Return the (X, Y) coordinate for the center point of the cell that contains the specified text.  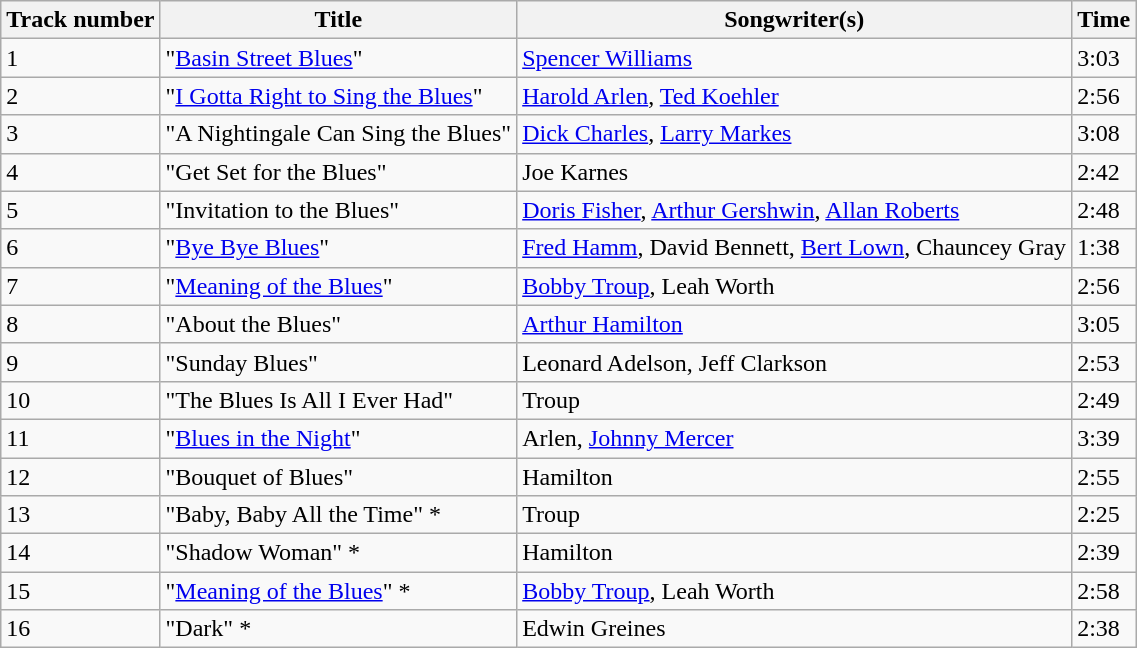
8 (80, 324)
1:38 (1104, 248)
14 (80, 553)
2:55 (1104, 477)
"Bye Bye Blues" (338, 248)
16 (80, 629)
Track number (80, 20)
2:25 (1104, 515)
7 (80, 286)
15 (80, 591)
"Get Set for the Blues" (338, 172)
Time (1104, 20)
"Basin Street Blues" (338, 58)
2:58 (1104, 591)
Arthur Hamilton (794, 324)
"Sunday Blues" (338, 362)
"A Nightingale Can Sing the Blues" (338, 134)
Arlen, Johnny Mercer (794, 438)
2 (80, 96)
2:53 (1104, 362)
2:39 (1104, 553)
"Invitation to the Blues" (338, 210)
Title (338, 20)
Doris Fisher, Arthur Gershwin, Allan Roberts (794, 210)
3:05 (1104, 324)
Fred Hamm, David Bennett, Bert Lown, Chauncey Gray (794, 248)
"I Gotta Right to Sing the Blues" (338, 96)
3 (80, 134)
"Shadow Woman" * (338, 553)
2:38 (1104, 629)
"Meaning of the Blues" (338, 286)
3:39 (1104, 438)
1 (80, 58)
9 (80, 362)
3:03 (1104, 58)
Spencer Williams (794, 58)
"Bouquet of Blues" (338, 477)
Songwriter(s) (794, 20)
12 (80, 477)
3:08 (1104, 134)
"About the Blues" (338, 324)
13 (80, 515)
6 (80, 248)
11 (80, 438)
"Baby, Baby All the Time" * (338, 515)
4 (80, 172)
10 (80, 400)
"Meaning of the Blues" * (338, 591)
"Blues in the Night" (338, 438)
5 (80, 210)
Leonard Adelson, Jeff Clarkson (794, 362)
Harold Arlen, Ted Koehler (794, 96)
"Dark" * (338, 629)
Dick Charles, Larry Markes (794, 134)
Edwin Greines (794, 629)
2:42 (1104, 172)
2:49 (1104, 400)
Joe Karnes (794, 172)
"The Blues Is All I Ever Had" (338, 400)
2:48 (1104, 210)
